Search for the cell housing the specified text and yield its (X, Y) center coordinate. 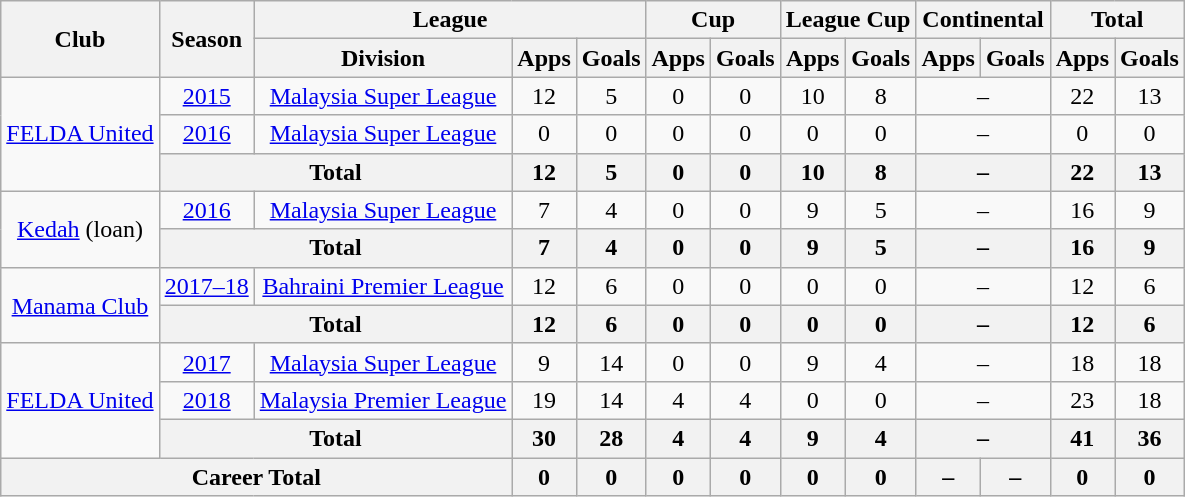
Club (80, 39)
19 (544, 400)
2017 (206, 362)
Division (383, 58)
League (450, 20)
Manama Club (80, 305)
Malaysia Premier League (383, 400)
23 (1082, 400)
2018 (206, 400)
Career Total (256, 477)
Cup (713, 20)
Season (206, 39)
2015 (206, 96)
Kedah (loan) (80, 229)
Continental (983, 20)
2017–18 (206, 286)
30 (544, 438)
League Cup (848, 20)
28 (611, 438)
36 (1150, 438)
Bahraini Premier League (383, 286)
41 (1082, 438)
